Return [x, y] of the center of cell containing provided text 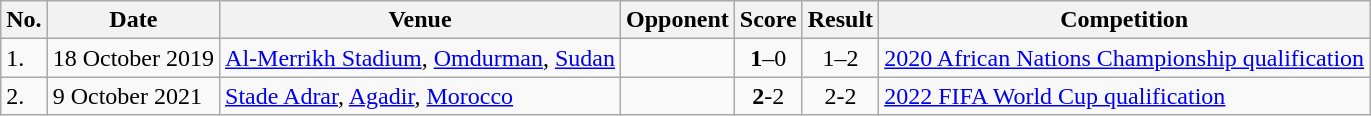
1–0 [768, 58]
2. [24, 96]
2022 FIFA World Cup qualification [1124, 96]
Competition [1124, 20]
Stade Adrar, Agadir, Morocco [420, 96]
1–2 [840, 58]
Venue [420, 20]
Result [840, 20]
Al-Merrikh Stadium, Omdurman, Sudan [420, 58]
2020 African Nations Championship qualification [1124, 58]
No. [24, 20]
Date [133, 20]
Score [768, 20]
Opponent [678, 20]
1. [24, 58]
18 October 2019 [133, 58]
9 October 2021 [133, 96]
